Search for the cell housing the specified text and yield its [x, y] center coordinate. 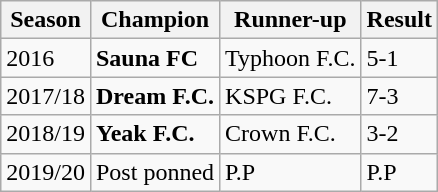
Sauna FC [154, 58]
Yeak F.C. [154, 134]
Runner-up [290, 20]
Season [46, 20]
Post ponned [154, 172]
Champion [154, 20]
3-2 [399, 134]
5-1 [399, 58]
2016 [46, 58]
2017/18 [46, 96]
KSPG F.C. [290, 96]
Dream F.C. [154, 96]
2019/20 [46, 172]
Crown F.C. [290, 134]
7-3 [399, 96]
Result [399, 20]
2018/19 [46, 134]
Typhoon F.C. [290, 58]
